Find where the given text appears and provide that cell's center as (x, y) coordinate. 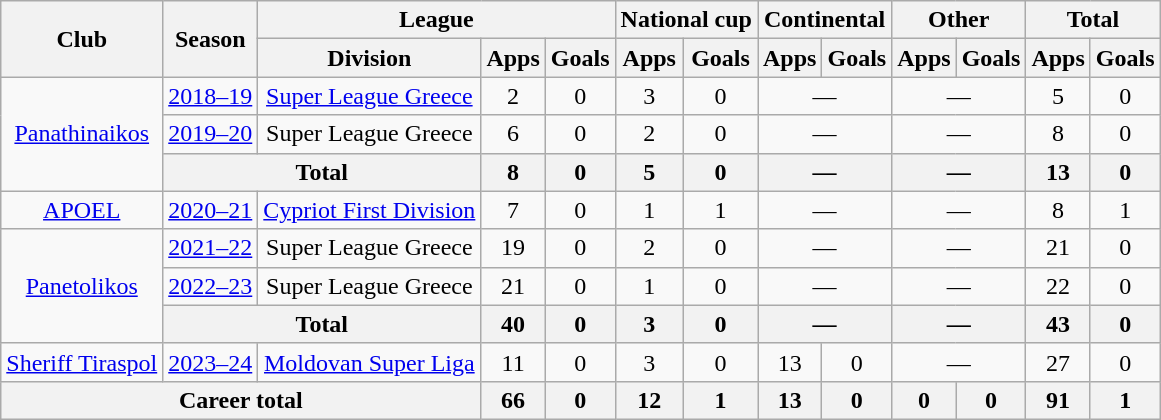
National cup (686, 20)
40 (513, 324)
12 (649, 400)
Panetolikos (82, 286)
7 (513, 210)
2018–19 (210, 96)
2022–23 (210, 286)
APOEL (82, 210)
Moldovan Super Liga (370, 362)
Career total (241, 400)
2020–21 (210, 210)
Sheriff Tiraspol (82, 362)
19 (513, 248)
27 (1058, 362)
Other (959, 20)
Season (210, 39)
Continental (825, 20)
66 (513, 400)
22 (1058, 286)
Club (82, 39)
11 (513, 362)
Panathinaikos (82, 134)
League (436, 20)
Division (370, 58)
43 (1058, 324)
6 (513, 134)
2019–20 (210, 134)
91 (1058, 400)
Cypriot First Division (370, 210)
2021–22 (210, 248)
2023–24 (210, 362)
